Detect which cell encompasses the target text, then output its [x, y] center coordinate. 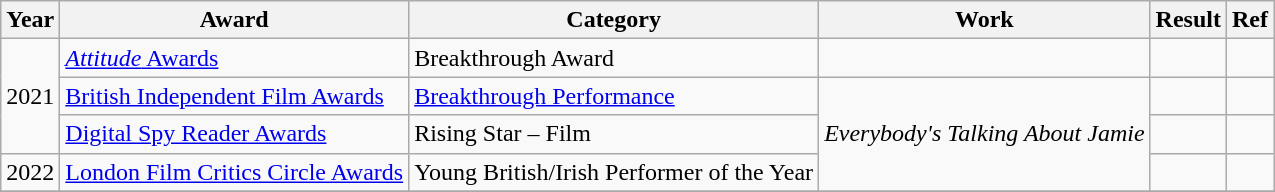
2022 [30, 172]
Award [234, 20]
Digital Spy Reader Awards [234, 134]
Result [1188, 20]
2021 [30, 96]
Everybody's Talking About Jamie [984, 134]
Attitude Awards [234, 58]
Breakthrough Award [614, 58]
Work [984, 20]
London Film Critics Circle Awards [234, 172]
British Independent Film Awards [234, 96]
Year [30, 20]
Young British/Irish Performer of the Year [614, 172]
Ref [1250, 20]
Rising Star – Film [614, 134]
Category [614, 20]
Breakthrough Performance [614, 96]
